Provide the [x, y] coordinate of the cell's center where the given text is located.  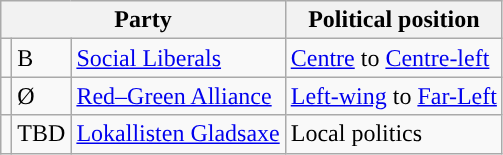
Centre to Centre-left [394, 58]
Local politics [394, 134]
Social Liberals [178, 58]
Left-wing to Far-Left [394, 96]
Ø [42, 96]
Red–Green Alliance [178, 96]
Lokallisten Gladsaxe [178, 134]
TBD [42, 134]
Party [143, 20]
Political position [394, 20]
B [42, 58]
